Scan for the cell matching the given text and deliver its [x, y] coordinate at center. 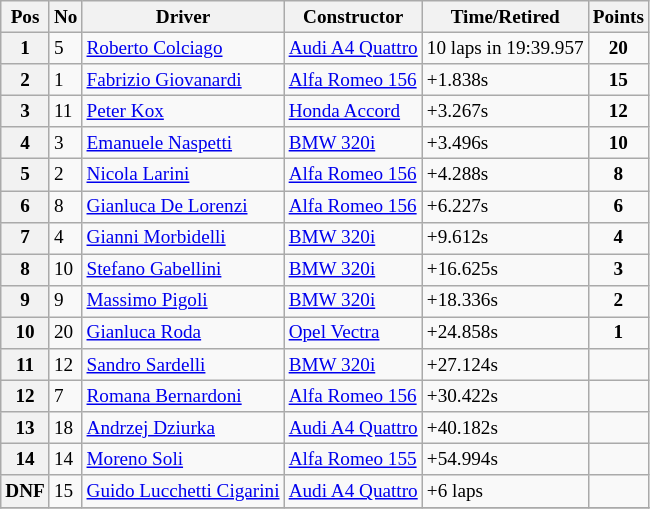
+1.838s [505, 80]
Romana Bernardoni [183, 396]
+54.994s [505, 460]
+6 laps [505, 491]
Constructor [353, 17]
+30.422s [505, 396]
Points [618, 17]
+9.612s [505, 238]
Pos [26, 17]
DNF [26, 491]
+6.227s [505, 206]
10 laps in 19:39.957 [505, 48]
+3.496s [505, 143]
Gianluca Roda [183, 333]
Gianluca De Lorenzi [183, 206]
Time/Retired [505, 17]
+16.625s [505, 270]
Andrzej Dziurka [183, 428]
+24.858s [505, 333]
Stefano Gabellini [183, 270]
Peter Kox [183, 111]
+18.336s [505, 301]
Roberto Colciago [183, 48]
13 [26, 428]
Emanuele Naspetti [183, 143]
18 [66, 428]
Nicola Larini [183, 175]
+3.267s [505, 111]
Guido Lucchetti Cigarini [183, 491]
Fabrizio Giovanardi [183, 80]
No [66, 17]
Alfa Romeo 155 [353, 460]
Gianni Morbidelli [183, 238]
Honda Accord [353, 111]
+4.288s [505, 175]
Moreno Soli [183, 460]
+40.182s [505, 428]
Driver [183, 17]
Opel Vectra [353, 333]
Massimo Pigoli [183, 301]
+27.124s [505, 365]
Sandro Sardelli [183, 365]
